Determine the (x, y) coordinate at the center of the cell enclosing the given text.  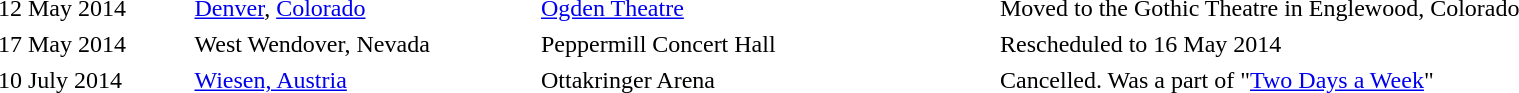
West Wendover, Nevada (364, 44)
Peppermill Concert Hall (766, 44)
